Identify which cell holds the provided text, then report its [x, y] central coordinate. 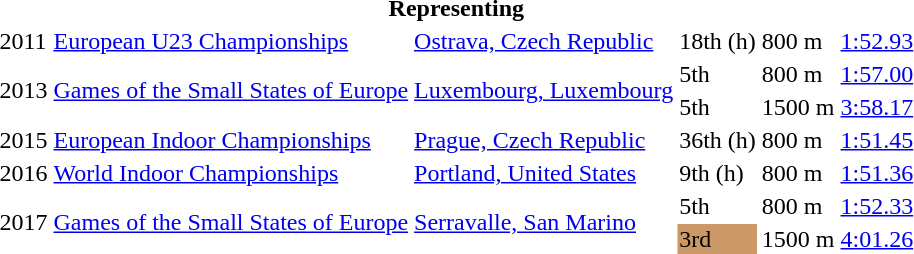
World Indoor Championships [231, 173]
European U23 Championships [231, 41]
36th (h) [718, 140]
Portland, United States [544, 173]
Serravalle, San Marino [544, 222]
Luxembourg, Luxembourg [544, 90]
3rd [718, 239]
European Indoor Championships [231, 140]
18th (h) [718, 41]
9th (h) [718, 173]
Prague, Czech Republic [544, 140]
Ostrava, Czech Republic [544, 41]
